Output the (X, Y) coordinate of the center of the cell containing the given text.  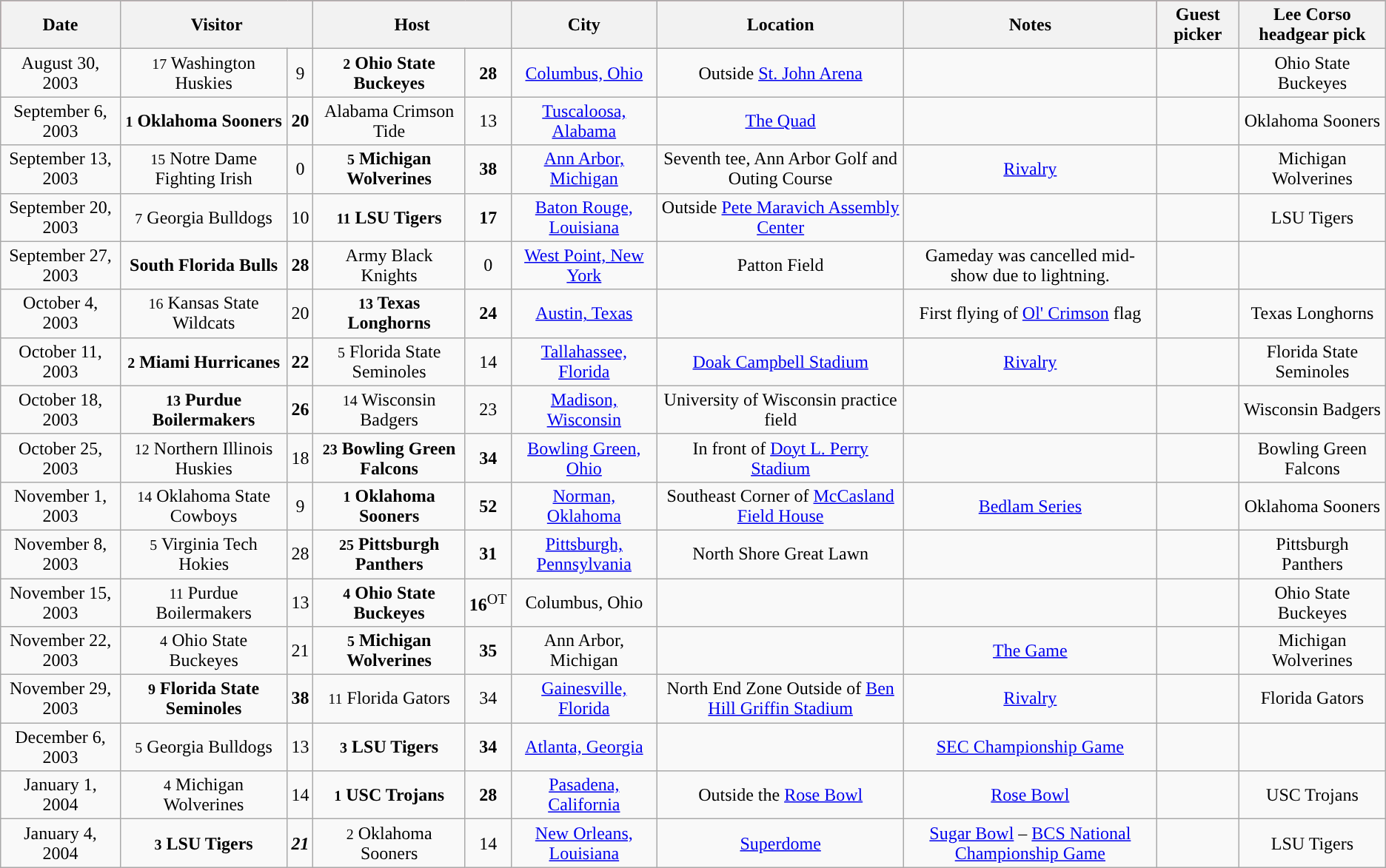
Bowling Green, Ohio (584, 457)
Sugar Bowl – BCS National Championship Game (1031, 844)
Outside Pete Maravich Assembly Center (780, 218)
10 (301, 218)
Guest picker (1198, 25)
North Shore Great Lawn (780, 554)
October 18, 2003 (61, 410)
In front of Doyt L. Perry Stadium (780, 457)
Location (780, 25)
31 (488, 554)
Texas Longhorns (1313, 314)
November 29, 2003 (61, 699)
Rose Bowl (1031, 795)
Tallahassee, Florida (584, 361)
Baton Rouge, Louisiana (584, 218)
November 8, 2003 (61, 554)
Date (61, 25)
Florida Gators (1313, 699)
17 Washington Huskies (204, 73)
2 Ohio State Buckeyes (389, 73)
5 Georgia Bulldogs (204, 747)
2 Miami Hurricanes (204, 361)
January 4, 2004 (61, 844)
Bowling Green Falcons (1313, 457)
Atlanta, Georgia (584, 747)
13 Texas Longhorns (389, 314)
12 Northern Illinois Huskies (204, 457)
Norman, Oklahoma (584, 506)
Seventh tee, Ann Arbor Golf and Outing Course (780, 169)
Doak Campbell Stadium (780, 361)
October 11, 2003 (61, 361)
August 30, 2003 (61, 73)
City (584, 25)
35 (488, 651)
23 (488, 410)
USC Trojans (1313, 795)
Army Black Knights (389, 265)
Austin, Texas (584, 314)
11 Florida Gators (389, 699)
The Game (1031, 651)
16OT (488, 602)
Wisconsin Badgers (1313, 410)
October 4, 2003 (61, 314)
Pasadena, California (584, 795)
Patton Field (780, 265)
11 Purdue Boilermakers (204, 602)
Tuscaloosa, Alabama (584, 121)
Pittsburgh, Pennsylvania (584, 554)
18 (301, 457)
Gameday was cancelled mid-show due to lightning. (1031, 265)
Gainesville, Florida (584, 699)
11 LSU Tigers (389, 218)
26 (301, 410)
Lee Corso headgear pick (1313, 25)
December 6, 2003 (61, 747)
24 (488, 314)
17 (488, 218)
New Orleans, Louisiana (584, 844)
Visitor (216, 25)
South Florida Bulls (204, 265)
West Point, New York (584, 265)
13 Purdue Boilermakers (204, 410)
Bedlam Series (1031, 506)
52 (488, 506)
September 20, 2003 (61, 218)
25 Pittsburgh Panthers (389, 554)
September 6, 2003 (61, 121)
5 Virginia Tech Hokies (204, 554)
7 Georgia Bulldogs (204, 218)
November 15, 2003 (61, 602)
9 Florida State Seminoles (204, 699)
23 Bowling Green Falcons (389, 457)
Superdome (780, 844)
5 Florida State Seminoles (389, 361)
22 (301, 361)
Outside St. John Arena (780, 73)
January 1, 2004 (61, 795)
4 Michigan Wolverines (204, 795)
14 Oklahoma State Cowboys (204, 506)
Madison, Wisconsin (584, 410)
Host (412, 25)
Pittsburgh Panthers (1313, 554)
14 Wisconsin Badgers (389, 410)
1 USC Trojans (389, 795)
The Quad (780, 121)
2 Oklahoma Sooners (389, 844)
University of Wisconsin practice field (780, 410)
16 Kansas State Wildcats (204, 314)
First flying of Ol' Crimson flag (1031, 314)
Outside the Rose Bowl (780, 795)
SEC Championship Game (1031, 747)
September 27, 2003 (61, 265)
November 1, 2003 (61, 506)
Alabama Crimson Tide (389, 121)
15 Notre Dame Fighting Irish (204, 169)
Southeast Corner of McCasland Field House (780, 506)
November 22, 2003 (61, 651)
Florida State Seminoles (1313, 361)
North End Zone Outside of Ben Hill Griffin Stadium (780, 699)
September 13, 2003 (61, 169)
October 25, 2003 (61, 457)
Notes (1031, 25)
